Locate the cell with the specified text and output its [x, y] center coordinate. 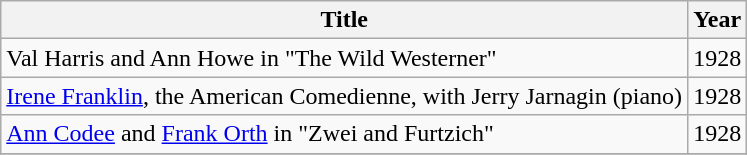
Irene Franklin, the American Comedienne, with Jerry Jarnagin (piano) [344, 96]
Year [718, 20]
Ann Codee and Frank Orth in "Zwei and Furtzich" [344, 134]
Title [344, 20]
Val Harris and Ann Howe in "The Wild Westerner" [344, 58]
